Return (X, Y) of the center of cell containing provided text 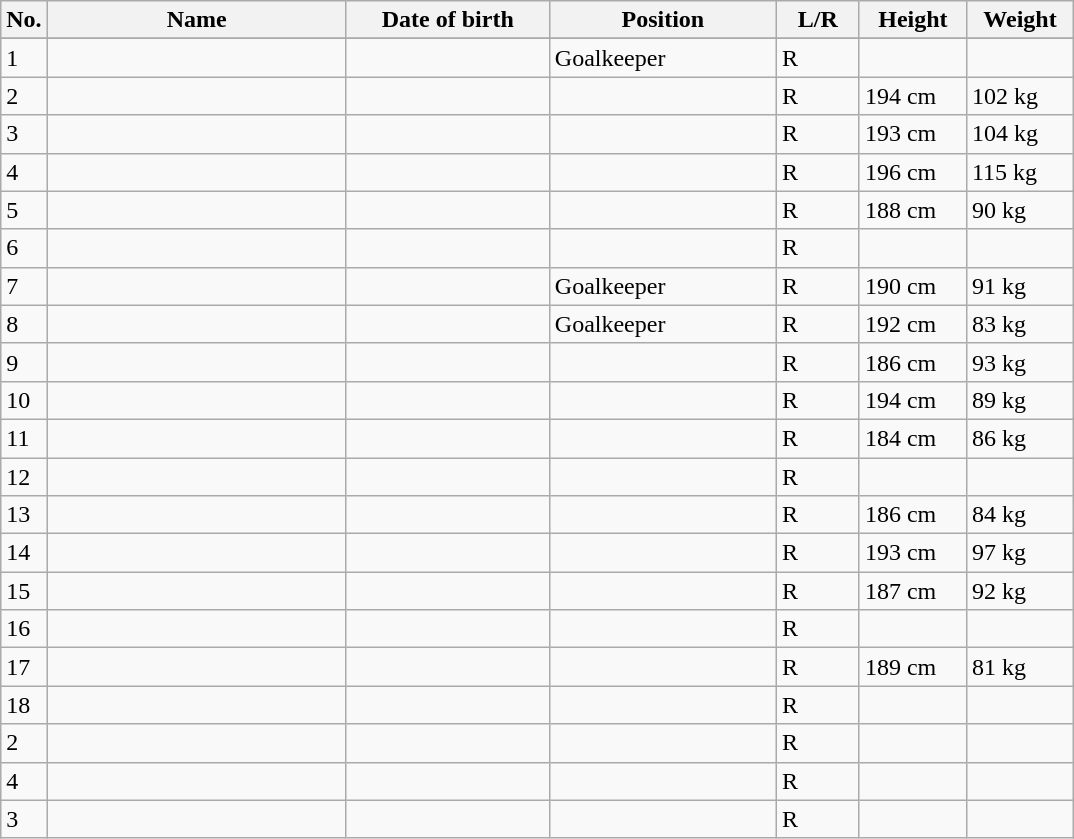
192 cm (912, 324)
10 (24, 400)
115 kg (1020, 172)
184 cm (912, 438)
97 kg (1020, 553)
102 kg (1020, 96)
81 kg (1020, 667)
189 cm (912, 667)
L/R (818, 20)
1 (24, 58)
13 (24, 515)
6 (24, 248)
12 (24, 477)
93 kg (1020, 362)
Position (662, 20)
196 cm (912, 172)
14 (24, 553)
91 kg (1020, 286)
Date of birth (448, 20)
86 kg (1020, 438)
83 kg (1020, 324)
7 (24, 286)
11 (24, 438)
188 cm (912, 210)
Name (196, 20)
No. (24, 20)
15 (24, 591)
16 (24, 629)
9 (24, 362)
Height (912, 20)
187 cm (912, 591)
190 cm (912, 286)
Weight (1020, 20)
8 (24, 324)
5 (24, 210)
17 (24, 667)
104 kg (1020, 134)
18 (24, 705)
84 kg (1020, 515)
89 kg (1020, 400)
90 kg (1020, 210)
92 kg (1020, 591)
